Extract the [X, Y] coordinate from the center of the cell holding the provided text.  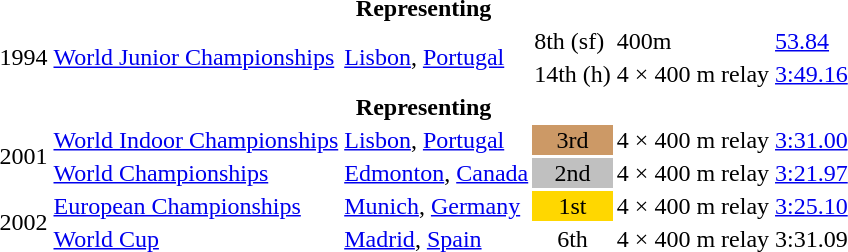
3rd [573, 140]
World Junior Championships [196, 58]
World Indoor Championships [196, 140]
Edmonton, Canada [436, 173]
Munich, Germany [436, 206]
14th (h) [573, 74]
2nd [573, 173]
8th (sf) [573, 41]
European Championships [196, 206]
World Championships [196, 173]
1st [573, 206]
400m [692, 41]
